Find where the given text appears and provide that cell's center as [X, Y] coordinate. 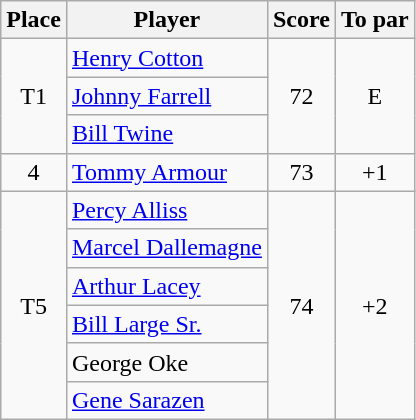
George Oke [166, 362]
4 [34, 172]
Player [166, 20]
Score [301, 20]
74 [301, 305]
+2 [374, 305]
Bill Twine [166, 134]
E [374, 96]
+1 [374, 172]
Marcel Dallemagne [166, 248]
Gene Sarazen [166, 400]
Arthur Lacey [166, 286]
Johnny Farrell [166, 96]
T5 [34, 305]
Tommy Armour [166, 172]
Henry Cotton [166, 58]
Place [34, 20]
72 [301, 96]
Percy Alliss [166, 210]
73 [301, 172]
To par [374, 20]
Bill Large Sr. [166, 324]
T1 [34, 96]
